For the text-containing cell, return its midpoint in (x, y) coordinate format. 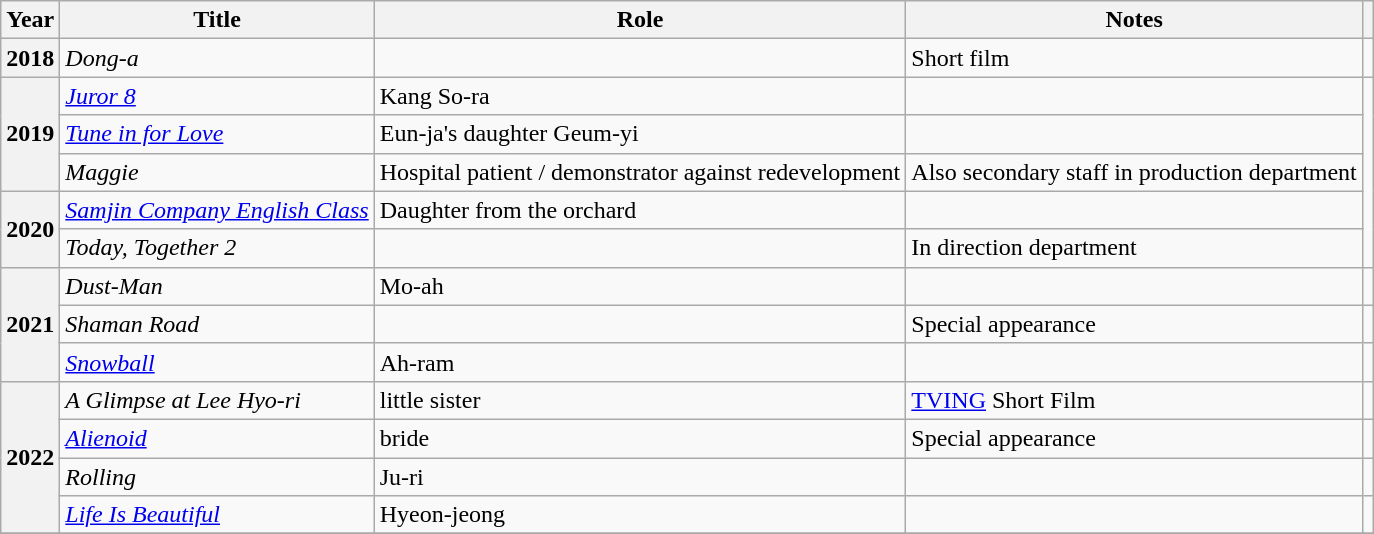
Shaman Road (217, 324)
Samjin Company English Class (217, 210)
Alienoid (217, 438)
Kang So-ra (640, 96)
bride (640, 438)
2021 (30, 324)
Dong-a (217, 58)
Dust-Man (217, 286)
In direction department (1134, 248)
2020 (30, 229)
Year (30, 20)
Daughter from the orchard (640, 210)
Title (217, 20)
Also secondary staff in production department (1134, 172)
Role (640, 20)
2022 (30, 457)
Ju-ri (640, 477)
2018 (30, 58)
Rolling (217, 477)
Tune in for Love (217, 134)
TVING Short Film (1134, 400)
Snowball (217, 362)
Notes (1134, 20)
2019 (30, 134)
Today, Together 2 (217, 248)
Maggie (217, 172)
A Glimpse at Lee Hyo-ri (217, 400)
Mo-ah (640, 286)
Juror 8 (217, 96)
little sister (640, 400)
Life Is Beautiful (217, 515)
Ah-ram (640, 362)
Eun-ja's daughter Geum-yi (640, 134)
Short film (1134, 58)
Hyeon-jeong (640, 515)
Hospital patient / demonstrator against redevelopment (640, 172)
